For the text-containing cell, return its midpoint in [X, Y] coordinate format. 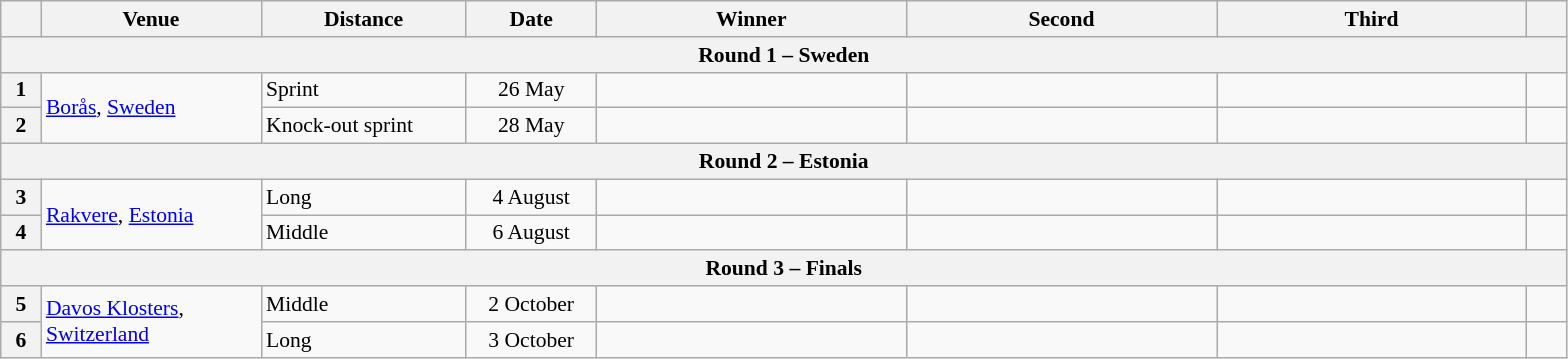
3 October [531, 340]
Sprint [364, 90]
6 [21, 340]
Distance [364, 19]
5 [21, 304]
26 May [531, 90]
Rakvere, Estonia [151, 214]
Davos Klosters, Switzerland [151, 322]
Borås, Sweden [151, 108]
Winner [751, 19]
2 October [531, 304]
Round 1 – Sweden [784, 55]
1 [21, 90]
2 [21, 126]
Venue [151, 19]
Knock-out sprint [364, 126]
Second [1061, 19]
Date [531, 19]
28 May [531, 126]
3 [21, 197]
Round 2 – Estonia [784, 162]
4 [21, 233]
Round 3 – Finals [784, 269]
4 August [531, 197]
Third [1371, 19]
6 August [531, 233]
